Locate the cell with the specified text and output its (x, y) center coordinate. 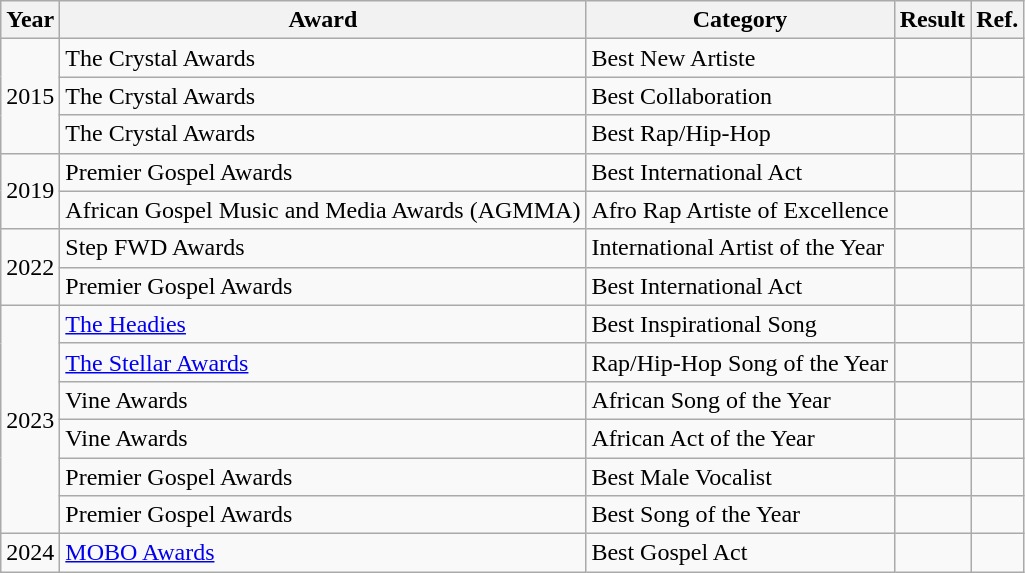
Best Rap/Hip-Hop (740, 134)
MOBO Awards (323, 553)
The Stellar Awards (323, 362)
Best Collaboration (740, 96)
Result (932, 20)
Best New Artiste (740, 58)
Category (740, 20)
Best Gospel Act (740, 553)
2023 (30, 419)
Step FWD Awards (323, 248)
Award (323, 20)
2019 (30, 191)
African Act of the Year (740, 438)
African Song of the Year (740, 400)
Rap/Hip-Hop Song of the Year (740, 362)
Afro Rap Artiste of Excellence (740, 210)
Best Male Vocalist (740, 477)
2015 (30, 96)
2024 (30, 553)
The Headies (323, 324)
African Gospel Music and Media Awards (AGMMA) (323, 210)
2022 (30, 267)
Ref. (998, 20)
International Artist of the Year (740, 248)
Best Song of the Year (740, 515)
Year (30, 20)
Best Inspirational Song (740, 324)
